Pinpoint the cell where the given text exists, returning its (X, Y) midpoint coordinate. 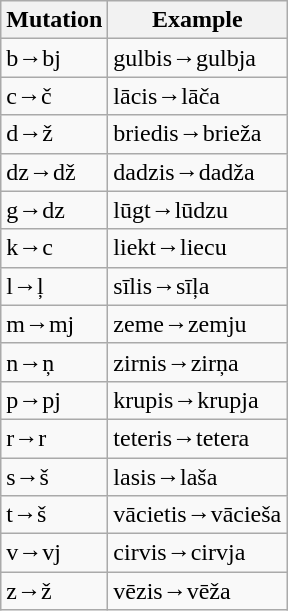
sīlis→sīļa (198, 286)
krupis→krupja (198, 400)
zeme→zemju (198, 324)
b→bj (54, 58)
dadzis→dadža (198, 172)
Mutation (54, 20)
g→dz (54, 210)
c→č (54, 96)
l→ļ (54, 286)
k→c (54, 248)
teteris→tetera (198, 438)
p→pj (54, 400)
gulbis→gulbja (198, 58)
dz→dž (54, 172)
cirvis→cirvja (198, 553)
Example (198, 20)
d→ž (54, 134)
zirnis→zirņa (198, 362)
n→ņ (54, 362)
lūgt→lūdzu (198, 210)
t→š (54, 515)
m→mj (54, 324)
s→š (54, 477)
vēzis→vēža (198, 591)
z→ž (54, 591)
liekt→liecu (198, 248)
vācietis→vācieša (198, 515)
v→vj (54, 553)
r→r (54, 438)
lācis→lāča (198, 96)
briedis→brieža (198, 134)
lasis→laša (198, 477)
